For the text-containing cell, return its midpoint in [x, y] coordinate format. 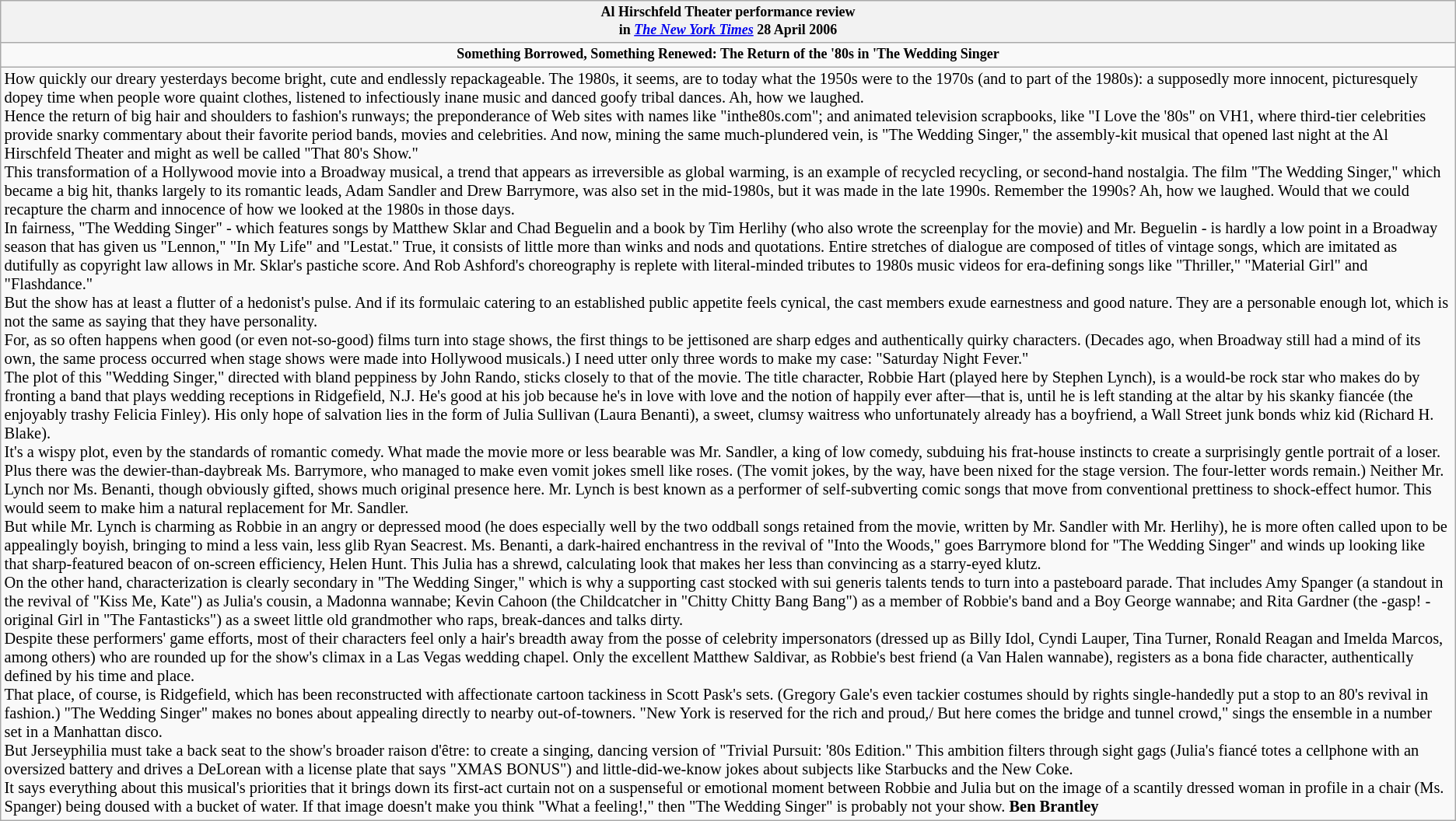
Something Borrowed, Something Renewed: The Return of the '80s in 'The Wedding Singer [728, 54]
Al Hirschfeld Theater performance review in The New York Times 28 April 2006 [728, 22]
